Return the [X, Y] coordinate for the center point of the cell that contains the specified text.  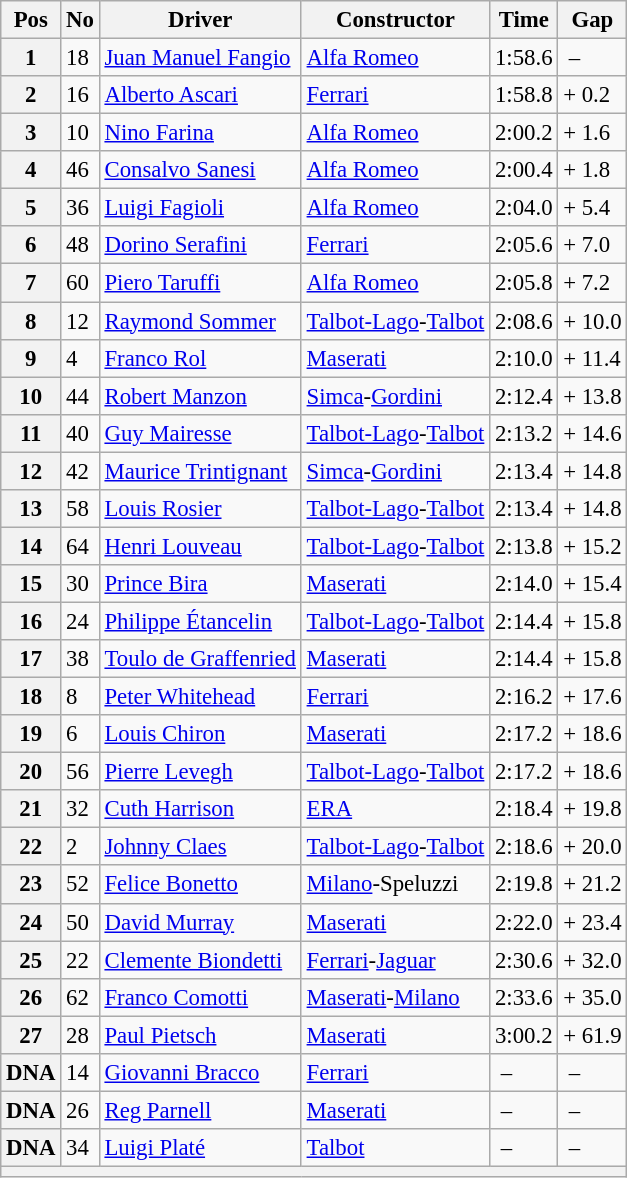
ERA [395, 809]
19 [31, 734]
5 [31, 208]
+ 61.9 [592, 1035]
30 [80, 584]
Toulo de Graffenried [200, 659]
No [80, 20]
+ 32.0 [592, 960]
Dorino Serafini [200, 245]
Reg Parnell [200, 1110]
2:16.2 [524, 697]
Luigi Platé [200, 1148]
48 [80, 245]
Franco Comotti [200, 997]
Giovanni Bracco [200, 1073]
9 [31, 358]
Paul Pietsch [200, 1035]
Nino Farina [200, 133]
46 [80, 170]
+ 23.4 [592, 922]
+ 5.4 [592, 208]
1 [31, 58]
2:00.4 [524, 170]
Pierre Levegh [200, 772]
+ 14.6 [592, 433]
Luigi Fagioli [200, 208]
+ 19.8 [592, 809]
2:13.2 [524, 433]
2:12.4 [524, 396]
32 [80, 809]
Alberto Ascari [200, 95]
+ 10.0 [592, 321]
7 [31, 283]
58 [80, 509]
1:58.6 [524, 58]
+ 7.2 [592, 283]
27 [31, 1035]
Franco Rol [200, 358]
+ 15.4 [592, 584]
2:13.8 [524, 546]
Philippe Étancelin [200, 621]
Peter Whitehead [200, 697]
36 [80, 208]
Robert Manzon [200, 396]
+ 0.2 [592, 95]
2:19.8 [524, 885]
3 [31, 133]
62 [80, 997]
2:04.0 [524, 208]
David Murray [200, 922]
17 [31, 659]
13 [31, 509]
25 [31, 960]
2:05.6 [524, 245]
Felice Bonetto [200, 885]
20 [31, 772]
Juan Manuel Fangio [200, 58]
2:10.0 [524, 358]
3:00.2 [524, 1035]
34 [80, 1148]
56 [80, 772]
15 [31, 584]
11 [31, 433]
28 [80, 1035]
2:05.8 [524, 283]
60 [80, 283]
2:33.6 [524, 997]
Clemente Biondetti [200, 960]
38 [80, 659]
2:30.6 [524, 960]
42 [80, 471]
+ 20.0 [592, 847]
Constructor [395, 20]
64 [80, 546]
+ 13.8 [592, 396]
Cuth Harrison [200, 809]
1:58.8 [524, 95]
Louis Rosier [200, 509]
Piero Taruffi [200, 283]
+ 17.6 [592, 697]
52 [80, 885]
2:00.2 [524, 133]
Raymond Sommer [200, 321]
Ferrari-Jaguar [395, 960]
+ 35.0 [592, 997]
Prince Bira [200, 584]
+ 7.0 [592, 245]
2:18.6 [524, 847]
+ 21.2 [592, 885]
Maserati-Milano [395, 997]
2:18.4 [524, 809]
Talbot [395, 1148]
2:14.0 [524, 584]
+ 11.4 [592, 358]
21 [31, 809]
2:08.6 [524, 321]
Milano-Speluzzi [395, 885]
Henri Louveau [200, 546]
+ 1.6 [592, 133]
23 [31, 885]
Maurice Trintignant [200, 471]
+ 15.2 [592, 546]
2:22.0 [524, 922]
Time [524, 20]
Driver [200, 20]
Consalvo Sanesi [200, 170]
Gap [592, 20]
44 [80, 396]
Pos [31, 20]
40 [80, 433]
Guy Mairesse [200, 433]
50 [80, 922]
Johnny Claes [200, 847]
+ 1.8 [592, 170]
Louis Chiron [200, 734]
